Output the [x, y] coordinate of the center of the cell containing the given text.  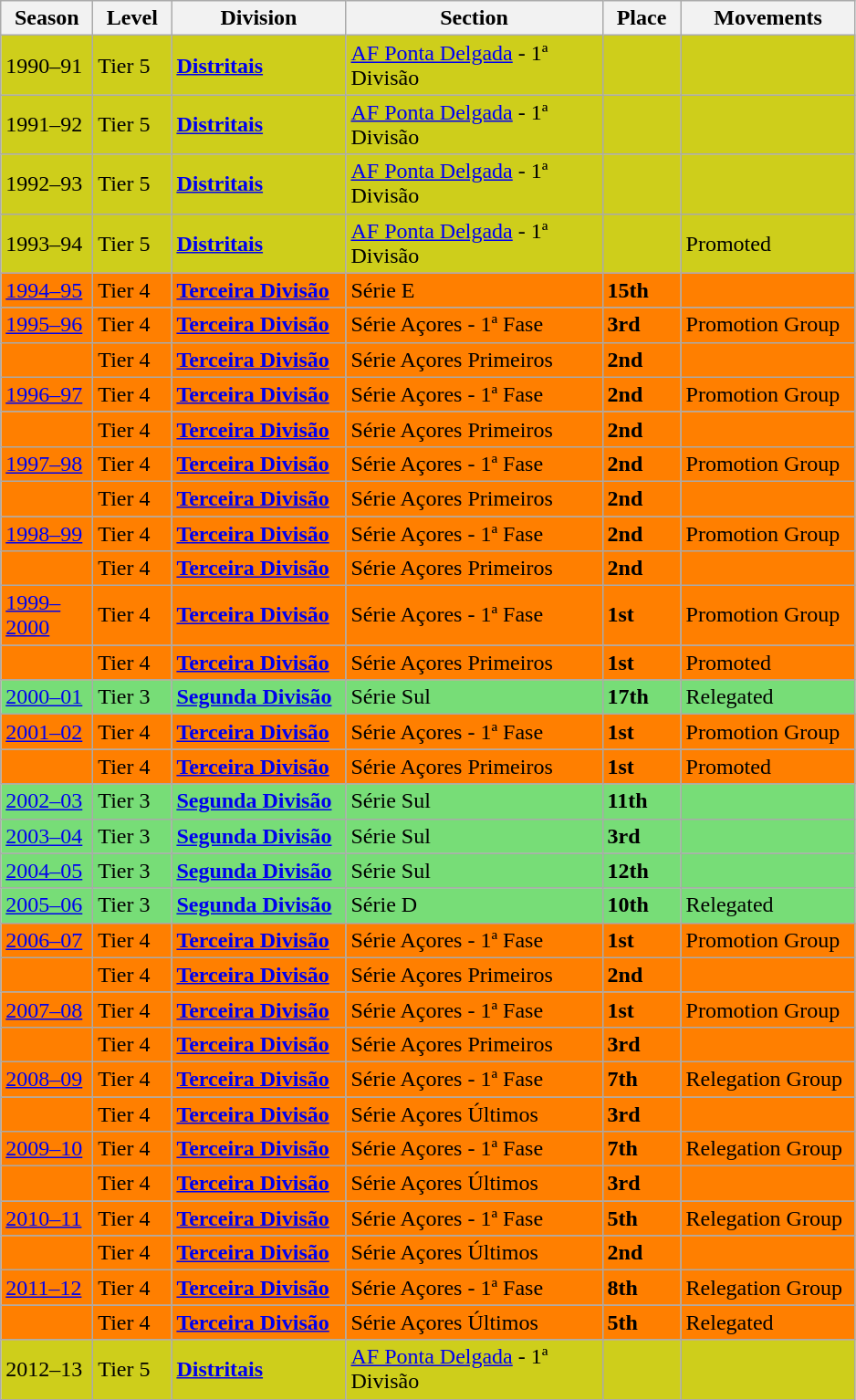
2005–06 [47, 905]
Level [132, 18]
2010–11 [47, 1218]
Movements [768, 18]
1999–2000 [47, 615]
2007–08 [47, 1009]
15th [642, 290]
2000–01 [47, 697]
2004–05 [47, 871]
Division [259, 18]
1994–95 [47, 290]
1990–91 [47, 66]
2011–12 [47, 1288]
2006–07 [47, 940]
1998–99 [47, 534]
10th [642, 905]
Season [47, 18]
2001–02 [47, 732]
2009–10 [47, 1149]
1997–98 [47, 464]
1995–96 [47, 325]
2003–04 [47, 836]
1993–94 [47, 243]
12th [642, 871]
17th [642, 697]
Série E [475, 290]
2002–03 [47, 801]
11th [642, 801]
1991–92 [47, 124]
2012–13 [47, 1369]
1996–97 [47, 394]
2008–09 [47, 1079]
Série D [475, 905]
8th [642, 1288]
1992–93 [47, 184]
Section [475, 18]
Place [642, 18]
